Scan for the cell matching the given text and deliver its (X, Y) coordinate at center. 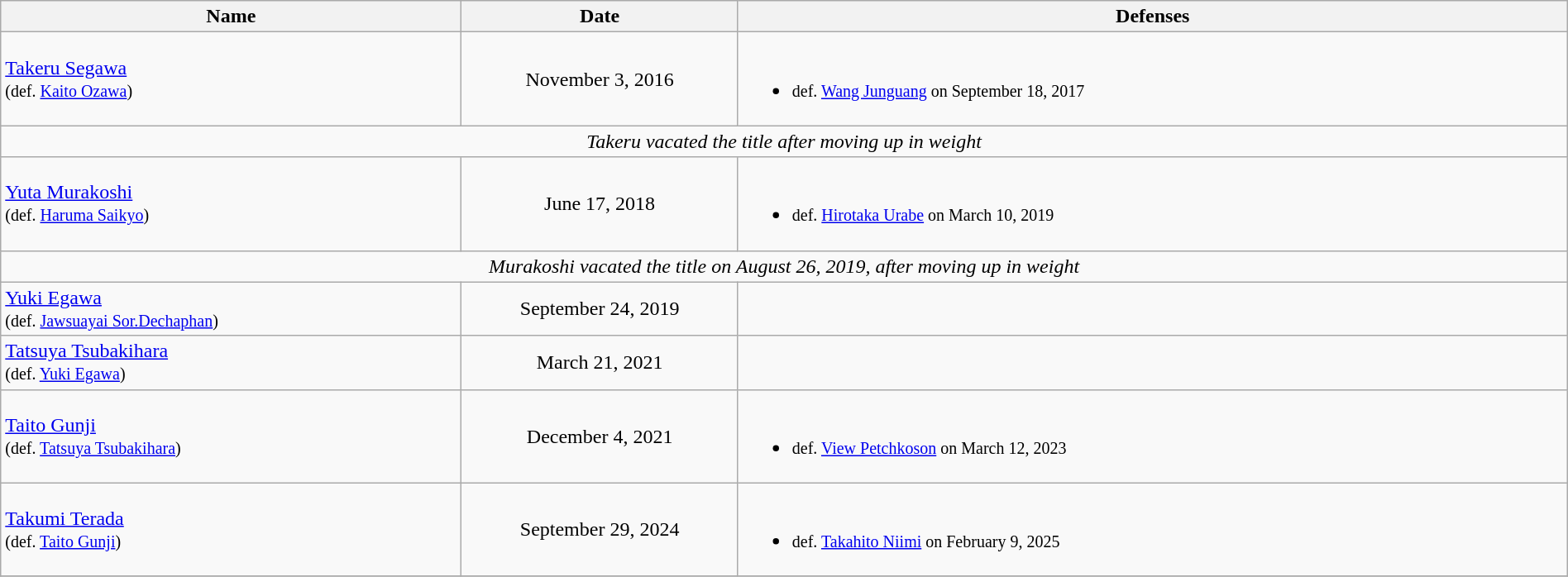
September 29, 2024 (600, 529)
September 24, 2019 (600, 309)
def. View Petchkoson on March 12, 2023 (1153, 436)
def. Hirotaka Urabe on March 10, 2019 (1153, 203)
June 17, 2018 (600, 203)
Yuki Egawa (def. Jawsuayai Sor.Dechaphan) (232, 309)
Name (232, 17)
Murakoshi vacated the title on August 26, 2019, after moving up in weight (784, 266)
Yuta Murakoshi (def. Haruma Saikyo) (232, 203)
Taito Gunji (def. Tatsuya Tsubakihara) (232, 436)
def. Wang Junguang on September 18, 2017 (1153, 79)
Tatsuya Tsubakihara (def. Yuki Egawa) (232, 362)
March 21, 2021 (600, 362)
def. Takahito Niimi on February 9, 2025 (1153, 529)
Takeru vacated the title after moving up in weight (784, 141)
December 4, 2021 (600, 436)
Defenses (1153, 17)
Date (600, 17)
Takeru Segawa (def. Kaito Ozawa) (232, 79)
Takumi Terada (def. Taito Gunji) (232, 529)
November 3, 2016 (600, 79)
